Scan for the cell matching the given text and deliver its (X, Y) coordinate at center. 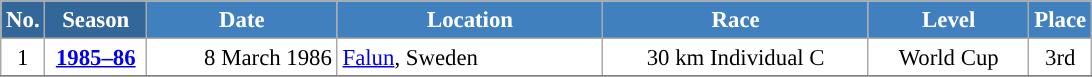
Place (1060, 20)
Date (242, 20)
Falun, Sweden (470, 58)
1 (23, 58)
No. (23, 20)
Level (948, 20)
Location (470, 20)
World Cup (948, 58)
Race (736, 20)
30 km Individual C (736, 58)
3rd (1060, 58)
1985–86 (96, 58)
Season (96, 20)
8 March 1986 (242, 58)
